Identify which cell holds the provided text, then report its (x, y) central coordinate. 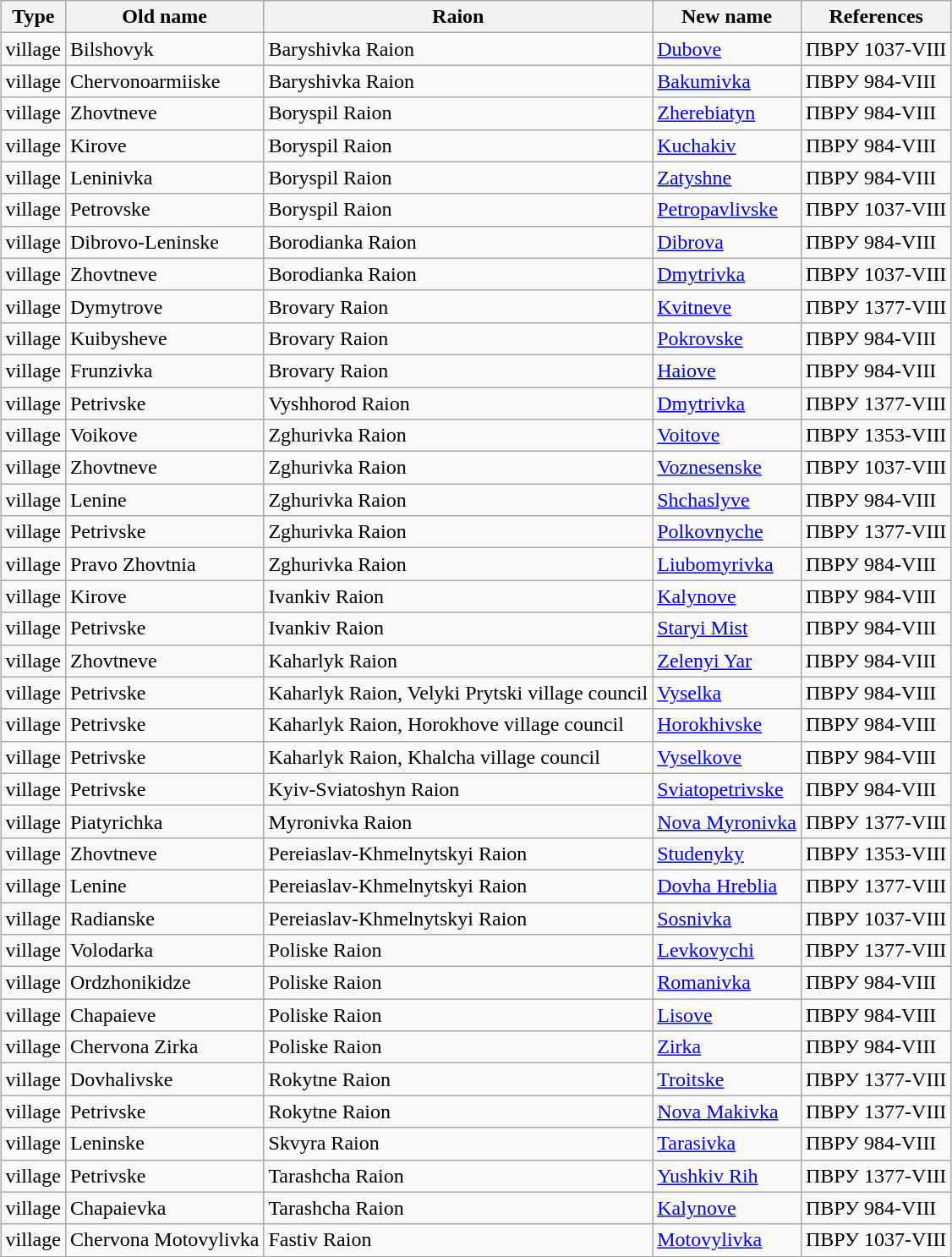
Old name (164, 17)
Kaharlyk Raion, Velyki Prytski village council (458, 693)
Shchaslyve (727, 500)
Liubomyrivka (727, 564)
Zelenyi Yar (727, 661)
Dovha Hreblia (727, 886)
Yushkiv Rih (727, 1176)
Kuibysheve (164, 338)
References (876, 17)
Kuchakiv (727, 145)
Radianske (164, 918)
Myronivka Raion (458, 821)
Horokhivske (727, 725)
Dovhalivske (164, 1079)
Motovylivka (727, 1240)
Petrovske (164, 210)
Voikove (164, 436)
Studenyky (727, 854)
Voitove (727, 436)
Ordzhonikidze (164, 983)
Piatyrichka (164, 821)
Romanivka (727, 983)
Sviatopetrivske (727, 789)
Frunzivka (164, 371)
Haiove (727, 371)
Pravo Zhovtnia (164, 564)
Voznesenske (727, 468)
Tarasivka (727, 1144)
Vyshhorod Raion (458, 403)
Skvyra Raion (458, 1144)
Zirka (727, 1047)
Dibrovo-Leninske (164, 242)
Kaharlyk Raion, Khalcha village council (458, 757)
Chervonoarmiiske (164, 81)
New name (727, 17)
Dibrova (727, 242)
Staryi Mist (727, 628)
Sosnivka (727, 918)
Vyselka (727, 693)
Pokrovske (727, 338)
Fastiv Raion (458, 1240)
Type (33, 17)
Polkovnyche (727, 532)
Leninske (164, 1144)
Volodarka (164, 951)
Kaharlyk Raion, Horokhove village council (458, 725)
Vyselkove (727, 757)
Nova Myronivka (727, 821)
Kvitneve (727, 306)
Troitske (727, 1079)
Dubove (727, 49)
Zherebiatyn (727, 113)
Petropavlivske (727, 210)
Nova Makivka (727, 1112)
Kyiv-Sviatoshyn Raion (458, 789)
Leninivka (164, 178)
Chapaievka (164, 1208)
Lisove (727, 1015)
Chervona Zirka (164, 1047)
Bilshovyk (164, 49)
Raion (458, 17)
Bakumivka (727, 81)
Kaharlyk Raion (458, 661)
Chervona Motovylivka (164, 1240)
Levkovychi (727, 951)
Chapaieve (164, 1015)
Zatyshne (727, 178)
Dymytrove (164, 306)
